Capture the cell that displays the provided text and extract its [x, y] central coordinate. 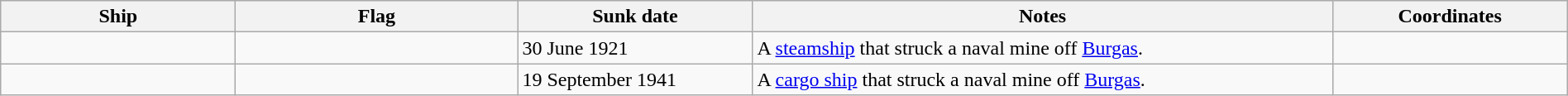
Flag [377, 17]
Ship [118, 17]
Notes [1042, 17]
A steamship that struck a naval mine off Burgas. [1042, 48]
Coordinates [1450, 17]
A cargo ship that struck a naval mine off Burgas. [1042, 79]
30 June 1921 [635, 48]
19 September 1941 [635, 79]
Sunk date [635, 17]
